Locate the cell with the specified text and output its [X, Y] center coordinate. 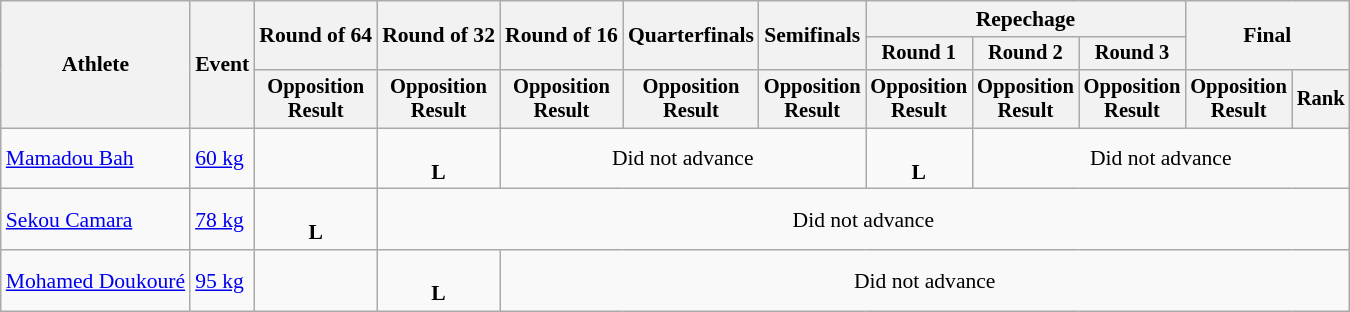
60 kg [222, 158]
Semifinals [812, 36]
Round 3 [1132, 54]
Final [1267, 36]
Event [222, 64]
Repechage [1026, 19]
Round 2 [1026, 54]
Round of 16 [562, 36]
Athlete [96, 64]
95 kg [222, 280]
78 kg [222, 220]
Round of 32 [438, 36]
Sekou Camara [96, 220]
Quarterfinals [691, 36]
Mamadou Bah [96, 158]
Round 1 [920, 54]
Round of 64 [316, 36]
Rank [1321, 99]
Mohamed Doukouré [96, 280]
